Determine the [x, y] coordinate at the center of the cell enclosing the given text.  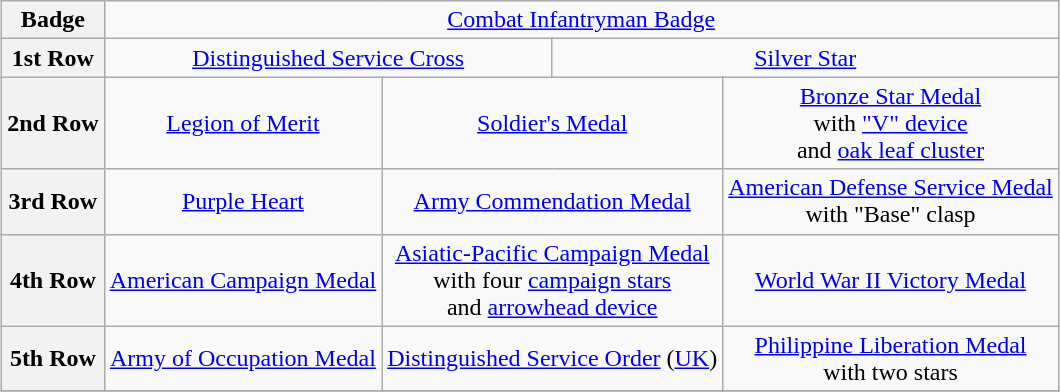
3rd Row [53, 202]
Purple Heart [243, 202]
Distinguished Service Cross [328, 58]
Silver Star [805, 58]
Army of Occupation Medal [243, 358]
Army Commendation Medal [552, 202]
Combat Infantryman Badge [581, 20]
Soldier's Medal [552, 123]
4th Row [53, 280]
Bronze Star Medal with "V" device and oak leaf cluster [891, 123]
World War II Victory Medal [891, 280]
American Defense Service Medal with "Base" clasp [891, 202]
Legion of Merit [243, 123]
Asiatic-Pacific Campaign Medal with four campaign stars and arrowhead device [552, 280]
1st Row [53, 58]
Distinguished Service Order (UK) [552, 358]
2nd Row [53, 123]
5th Row [53, 358]
American Campaign Medal [243, 280]
Badge [53, 20]
Philippine Liberation Medal with two stars [891, 358]
